Locate the cell with the specified text and output its (x, y) center coordinate. 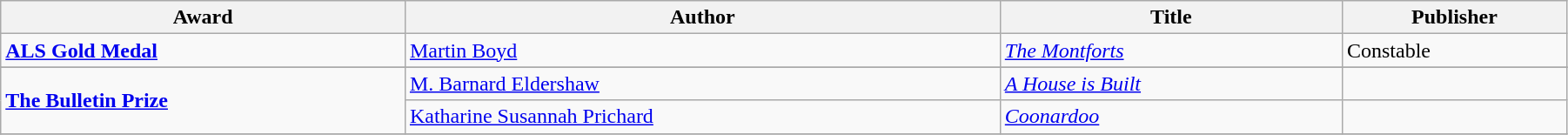
M. Barnard Eldershaw (702, 84)
Martin Boyd (702, 51)
Constable (1454, 51)
ALS Gold Medal (204, 51)
Title (1171, 17)
Author (702, 17)
Katharine Susannah Prichard (702, 117)
The Montforts (1171, 51)
The Bulletin Prize (204, 100)
A House is Built (1171, 84)
Coonardoo (1171, 117)
Publisher (1454, 17)
Award (204, 17)
